Detect which cell encompasses the target text, then output its (x, y) center coordinate. 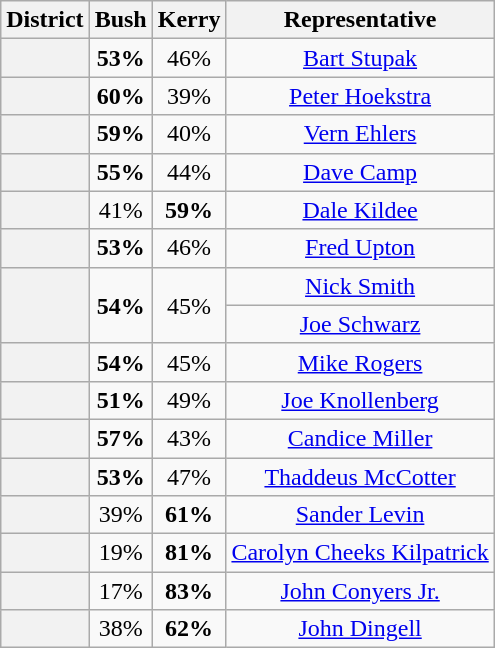
Dave Camp (360, 172)
Representative (360, 20)
60% (120, 96)
17% (120, 591)
Joe Knollenberg (360, 400)
Kerry (189, 20)
Nick Smith (360, 286)
55% (120, 172)
Mike Rogers (360, 362)
Candice Miller (360, 438)
Bush (120, 20)
Thaddeus McCotter (360, 477)
40% (189, 134)
51% (120, 400)
John Conyers Jr. (360, 591)
38% (120, 629)
Carolyn Cheeks Kilpatrick (360, 553)
62% (189, 629)
Vern Ehlers (360, 134)
43% (189, 438)
Joe Schwarz (360, 324)
41% (120, 210)
47% (189, 477)
61% (189, 515)
57% (120, 438)
Dale Kildee (360, 210)
Fred Upton (360, 248)
83% (189, 591)
John Dingell (360, 629)
District (45, 20)
19% (120, 553)
Peter Hoekstra (360, 96)
Sander Levin (360, 515)
49% (189, 400)
Bart Stupak (360, 58)
81% (189, 553)
44% (189, 172)
